Provide the [x, y] coordinate of the cell's center where the given text is located.  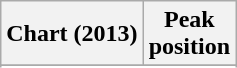
Chart (2013) [72, 34]
Peakposition [189, 34]
